Determine the [X, Y] coordinate at the center of the cell enclosing the given text.  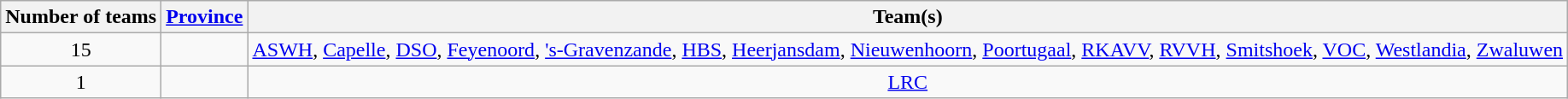
Number of teams [81, 17]
Province [205, 17]
ASWH, Capelle, DSO, Feyenoord, 's-Gravenzande, HBS, Heerjansdam, Nieuwenhoorn, Poortugaal, RKAVV, RVVH, Smitshoek, VOC, Westlandia, Zwaluwen [908, 49]
Team(s) [908, 17]
1 [81, 82]
15 [81, 49]
LRC [908, 82]
